Locate the cell with the specified text and output its (x, y) center coordinate. 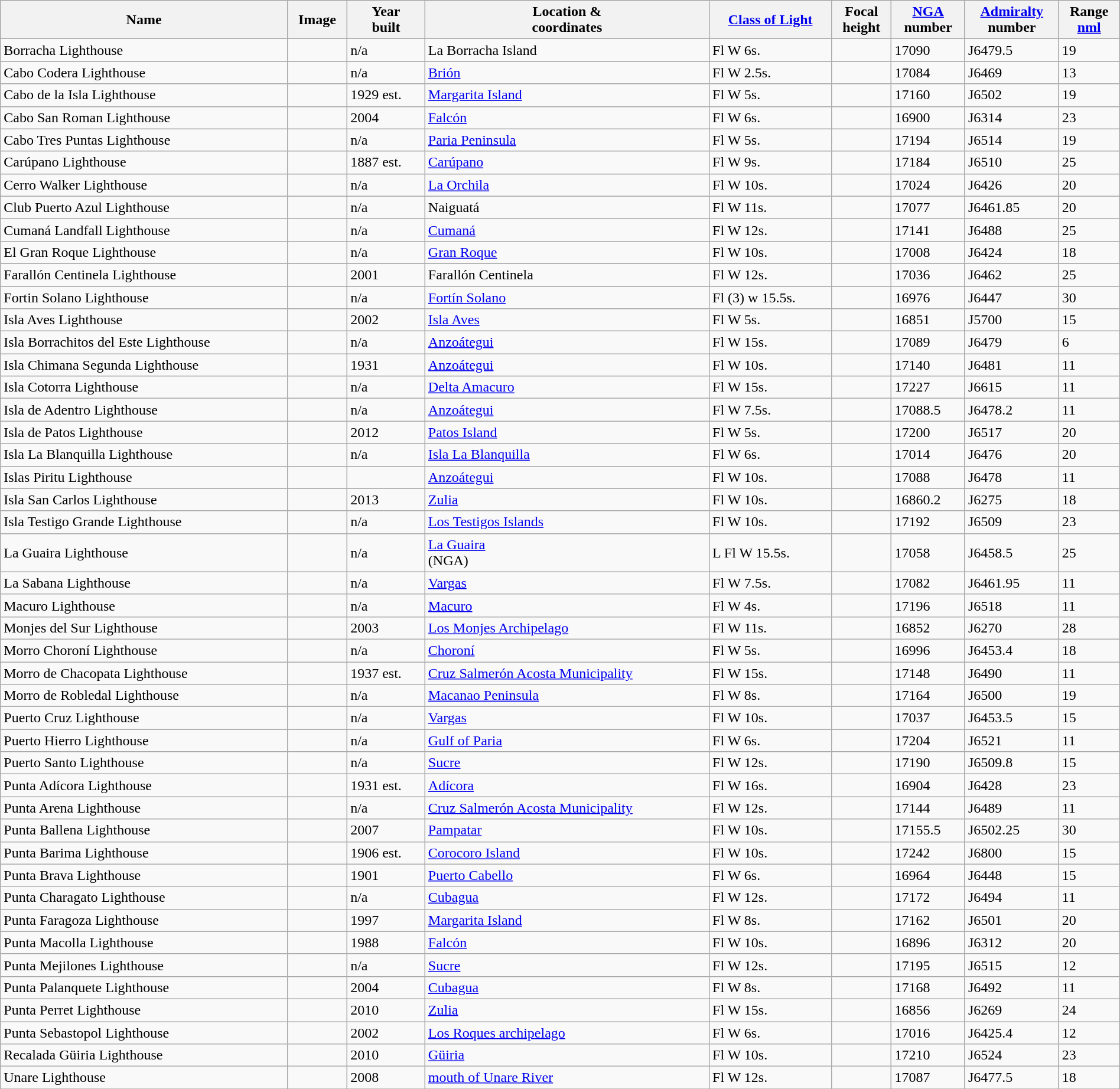
2007 (386, 830)
J6458.5 (1011, 553)
J6447 (1011, 297)
Punta Mejilones Lighthouse (144, 965)
J6453.5 (1011, 718)
Carúpano Lighthouse (144, 162)
J6312 (1011, 943)
Location & coordinates (567, 20)
13 (1089, 73)
J6517 (1011, 432)
Los Testigos Islands (567, 522)
J6478 (1011, 477)
17087 (929, 1078)
J6492 (1011, 987)
Punta Brava Lighthouse (144, 875)
J6479.5 (1011, 50)
Cabo San Roman Lighthouse (144, 118)
Gulf of Paria (567, 741)
Cabo Codera Lighthouse (144, 73)
Isla de Adentro Lighthouse (144, 410)
Patos Island (567, 432)
17036 (929, 275)
J6478.2 (1011, 410)
17242 (929, 853)
Choroní (567, 650)
17008 (929, 252)
Image (317, 20)
J6494 (1011, 898)
J6521 (1011, 741)
J6524 (1011, 1055)
Unare Lighthouse (144, 1078)
17141 (929, 230)
J6800 (1011, 853)
17082 (929, 583)
J6461.85 (1011, 207)
2008 (386, 1078)
Los Monjes Archipelago (567, 628)
Fl W 9s. (770, 162)
Punta Palanquete Lighthouse (144, 987)
J6424 (1011, 252)
17227 (929, 387)
Carúpano (567, 162)
16900 (929, 118)
17144 (929, 808)
Cerro Walker Lighthouse (144, 185)
17037 (929, 718)
J6481 (1011, 365)
L Fl W 15.5s. (770, 553)
Corocoro Island (567, 853)
J6509.8 (1011, 763)
2003 (386, 628)
Fortín Solano (567, 297)
Punta Perret Lighthouse (144, 1010)
2013 (386, 500)
2012 (386, 432)
Cumaná Landfall Lighthouse (144, 230)
J6448 (1011, 875)
Class of Light (770, 20)
La Guaira (NGA) (567, 553)
J6518 (1011, 605)
Fl (3) w 15.5s. (770, 297)
17194 (929, 140)
Isla La Blanquilla (567, 455)
17084 (929, 73)
Punta Sebastopol Lighthouse (144, 1033)
17088 (929, 477)
Punta Adícora Lighthouse (144, 785)
Punta Arena Lighthouse (144, 808)
Los Roques archipelago (567, 1033)
1906 est. (386, 853)
J6453.4 (1011, 650)
J6426 (1011, 185)
J6477.5 (1011, 1078)
Naiguatá (567, 207)
16852 (929, 628)
2001 (386, 275)
16896 (929, 943)
La Sabana Lighthouse (144, 583)
J5700 (1011, 320)
Punta Macolla Lighthouse (144, 943)
17184 (929, 162)
Cabo de la Isla Lighthouse (144, 95)
Isla Testigo Grande Lighthouse (144, 522)
17196 (929, 605)
Pampatar (567, 830)
Puerto Santo Lighthouse (144, 763)
La Orchila (567, 185)
J6502.25 (1011, 830)
Admiraltynumber (1011, 20)
17164 (929, 696)
Isla Aves (567, 320)
Brión (567, 73)
Fl W 4s. (770, 605)
Fortin Solano Lighthouse (144, 297)
J6488 (1011, 230)
J6510 (1011, 162)
Monjes del Sur Lighthouse (144, 628)
17204 (929, 741)
Yearbuilt (386, 20)
J6461.95 (1011, 583)
Isla San Carlos Lighthouse (144, 500)
Fl W 16s. (770, 785)
Macuro (567, 605)
Focalheight (861, 20)
Punta Ballena Lighthouse (144, 830)
17190 (929, 763)
J6501 (1011, 920)
Morro Choroní Lighthouse (144, 650)
NGAnumber (929, 20)
Macanao Peninsula (567, 696)
17140 (929, 365)
Punta Charagato Lighthouse (144, 898)
La Borracha Island (567, 50)
16976 (929, 297)
16851 (929, 320)
Punta Faragoza Lighthouse (144, 920)
Morro de Chacopata Lighthouse (144, 673)
J6269 (1011, 1010)
16856 (929, 1010)
J6428 (1011, 785)
17016 (929, 1033)
Rangenml (1089, 20)
Name (144, 20)
Isla Aves Lighthouse (144, 320)
Paria Peninsula (567, 140)
J6615 (1011, 387)
17058 (929, 553)
17210 (929, 1055)
17024 (929, 185)
mouth of Unare River (567, 1078)
1901 (386, 875)
17148 (929, 673)
28 (1089, 628)
Morro de Robledal Lighthouse (144, 696)
Puerto Cabello (567, 875)
J6479 (1011, 343)
17168 (929, 987)
17200 (929, 432)
17089 (929, 343)
J6515 (1011, 965)
Puerto Cruz Lighthouse (144, 718)
17155.5 (929, 830)
J6489 (1011, 808)
J6500 (1011, 696)
1997 (386, 920)
1937 est. (386, 673)
17090 (929, 50)
J6502 (1011, 95)
1988 (386, 943)
1929 est. (386, 95)
17195 (929, 965)
J6314 (1011, 118)
17172 (929, 898)
16860.2 (929, 500)
1931 (386, 365)
J6275 (1011, 500)
Cabo Tres Puntas Lighthouse (144, 140)
Güiria (567, 1055)
J6462 (1011, 275)
Isla Cotorra Lighthouse (144, 387)
J6476 (1011, 455)
J6469 (1011, 73)
17077 (929, 207)
Isla Borrachitos del Este Lighthouse (144, 343)
Macuro Lighthouse (144, 605)
J6509 (1011, 522)
Isla La Blanquilla Lighthouse (144, 455)
El Gran Roque Lighthouse (144, 252)
1887 est. (386, 162)
Gran Roque (567, 252)
Recalada Güiria Lighthouse (144, 1055)
6 (1089, 343)
1931 est. (386, 785)
17088.5 (929, 410)
16904 (929, 785)
17192 (929, 522)
Cumaná (567, 230)
Islas Piritu Lighthouse (144, 477)
J6514 (1011, 140)
24 (1089, 1010)
Adícora (567, 785)
Puerto Hierro Lighthouse (144, 741)
Isla Chimana Segunda Lighthouse (144, 365)
17162 (929, 920)
La Guaira Lighthouse (144, 553)
Farallón Centinela Lighthouse (144, 275)
Club Puerto Azul Lighthouse (144, 207)
Fl W 2.5s. (770, 73)
Delta Amacuro (567, 387)
17160 (929, 95)
J6490 (1011, 673)
Farallón Centinela (567, 275)
16996 (929, 650)
Isla de Patos Lighthouse (144, 432)
Borracha Lighthouse (144, 50)
17014 (929, 455)
16964 (929, 875)
J6425.4 (1011, 1033)
Punta Barima Lighthouse (144, 853)
J6270 (1011, 628)
